Provide the [X, Y] coordinate of the cell's center where the given text is located.  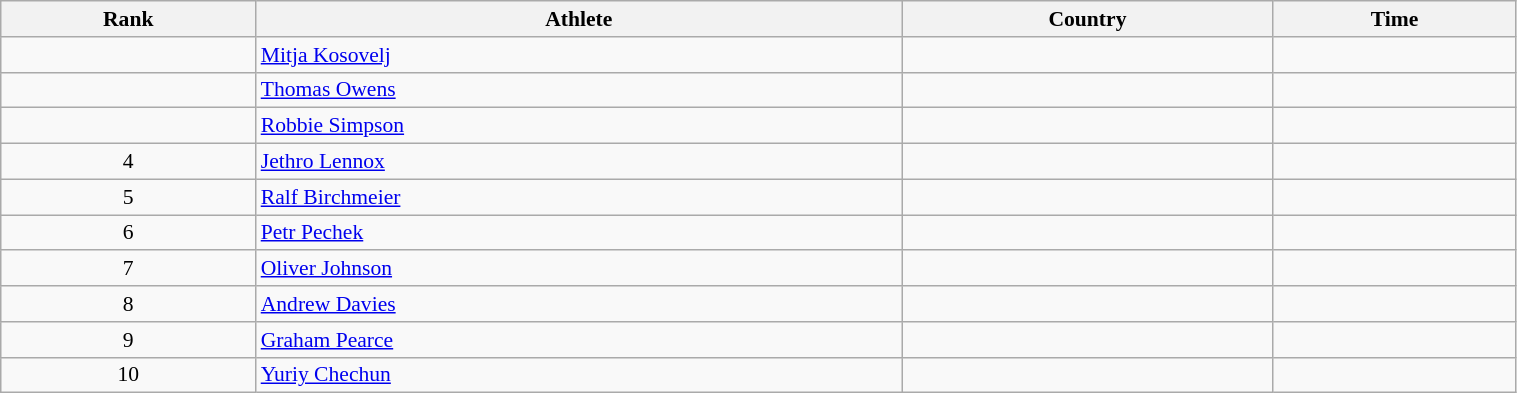
Robbie Simpson [579, 126]
Thomas Owens [579, 90]
Andrew Davies [579, 304]
Mitja Kosovelj [579, 55]
Oliver Johnson [579, 269]
Petr Pechek [579, 233]
4 [128, 162]
7 [128, 269]
8 [128, 304]
Time [1394, 19]
Jethro Lennox [579, 162]
Athlete [579, 19]
5 [128, 197]
Graham Pearce [579, 340]
Yuriy Chechun [579, 375]
Rank [128, 19]
Ralf Birchmeier [579, 197]
10 [128, 375]
Country [1088, 19]
9 [128, 340]
6 [128, 233]
